Identify which cell holds the provided text, then report its (X, Y) central coordinate. 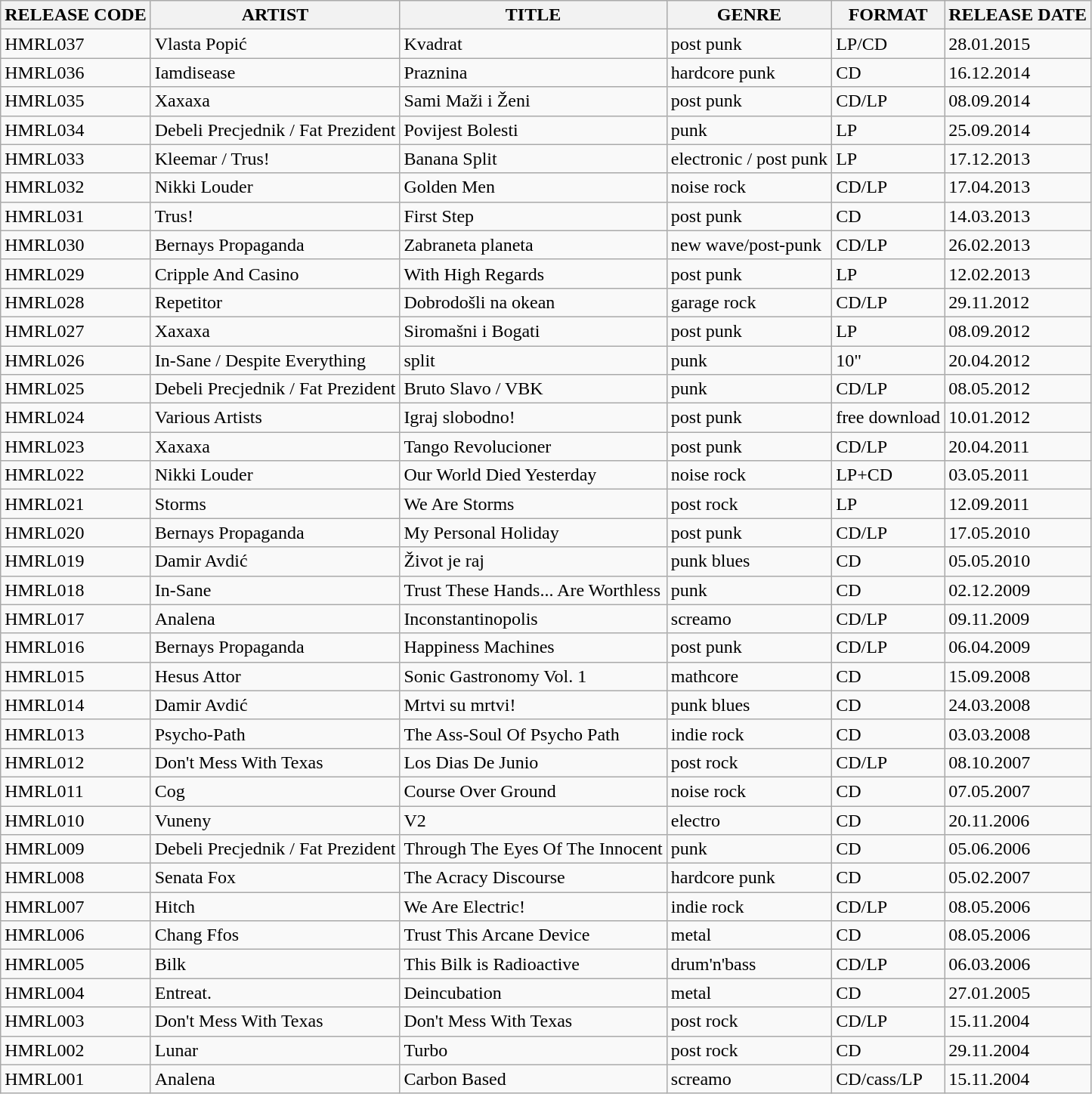
Deincubation (534, 993)
V2 (534, 820)
29.11.2012 (1018, 302)
14.03.2013 (1018, 216)
mathcore (749, 676)
10" (889, 360)
My Personal Holiday (534, 533)
HMRL027 (76, 331)
HMRL030 (76, 245)
Povijest Bolesti (534, 130)
LP/CD (889, 44)
HMRL029 (76, 273)
Happiness Machines (534, 647)
03.05.2011 (1018, 475)
Praznina (534, 73)
First Step (534, 216)
With High Regards (534, 273)
Dobrodošli na okean (534, 302)
HMRL028 (76, 302)
HMRL018 (76, 590)
Sami Maži i Ženi (534, 101)
HMRL037 (76, 44)
Our World Died Yesterday (534, 475)
In-Sane (275, 590)
Kleemar / Trus! (275, 159)
HMRL012 (76, 762)
28.01.2015 (1018, 44)
06.03.2006 (1018, 964)
Golden Men (534, 187)
20.04.2011 (1018, 447)
We Are Electric! (534, 907)
Various Artists (275, 418)
09.11.2009 (1018, 619)
HMRL005 (76, 964)
Carbon Based (534, 1079)
HMRL007 (76, 907)
HMRL034 (76, 130)
Turbo (534, 1050)
HMRL021 (76, 504)
HMRL009 (76, 849)
24.03.2008 (1018, 705)
Los Dias De Junio (534, 762)
electronic / post punk (749, 159)
In-Sane / Despite Everything (275, 360)
CD/cass/LP (889, 1079)
Sonic Gastronomy Vol. 1 (534, 676)
new wave/post-punk (749, 245)
garage rock (749, 302)
17.05.2010 (1018, 533)
27.01.2005 (1018, 993)
HMRL010 (76, 820)
20.04.2012 (1018, 360)
07.05.2007 (1018, 791)
HMRL036 (76, 73)
Entreat. (275, 993)
GENRE (749, 15)
Storms (275, 504)
06.04.2009 (1018, 647)
Bruto Slavo / VBK (534, 389)
Psycho-Path (275, 734)
RELEASE CODE (76, 15)
free download (889, 418)
HMRL033 (76, 159)
RELEASE DATE (1018, 15)
Zabraneta planeta (534, 245)
Trust This Arcane Device (534, 935)
HMRL024 (76, 418)
HMRL002 (76, 1050)
FORMAT (889, 15)
split (534, 360)
05.06.2006 (1018, 849)
We Are Storms (534, 504)
Through The Eyes Of The Innocent (534, 849)
15.09.2008 (1018, 676)
HMRL011 (76, 791)
12.09.2011 (1018, 504)
electro (749, 820)
HMRL022 (76, 475)
HMRL031 (76, 216)
17.12.2013 (1018, 159)
HMRL015 (76, 676)
08.05.2012 (1018, 389)
Vlasta Popić (275, 44)
08.09.2012 (1018, 331)
Repetitor (275, 302)
Igraj slobodno! (534, 418)
The Ass-Soul Of Psycho Path (534, 734)
Cog (275, 791)
Course Over Ground (534, 791)
05.02.2007 (1018, 878)
Iamdisease (275, 73)
HMRL020 (76, 533)
Bilk (275, 964)
Hitch (275, 907)
HMRL013 (76, 734)
Senata Fox (275, 878)
Chang Ffos (275, 935)
HMRL008 (76, 878)
25.09.2014 (1018, 130)
26.02.2013 (1018, 245)
HMRL035 (76, 101)
HMRL004 (76, 993)
Tango Revolucioner (534, 447)
HMRL023 (76, 447)
HMRL032 (76, 187)
Banana Split (534, 159)
HMRL025 (76, 389)
TITLE (534, 15)
Lunar (275, 1050)
08.10.2007 (1018, 762)
Cripple And Casino (275, 273)
12.02.2013 (1018, 273)
Mrtvi su mrtvi! (534, 705)
Kvadrat (534, 44)
HMRL006 (76, 935)
16.12.2014 (1018, 73)
drum'n'bass (749, 964)
Siromašni i Bogati (534, 331)
HMRL019 (76, 561)
LP+CD (889, 475)
17.04.2013 (1018, 187)
The Acracy Discourse (534, 878)
03.03.2008 (1018, 734)
ARTIST (275, 15)
10.01.2012 (1018, 418)
05.05.2010 (1018, 561)
29.11.2004 (1018, 1050)
02.12.2009 (1018, 590)
HMRL003 (76, 1021)
08.09.2014 (1018, 101)
Vuneny (275, 820)
Život je raj (534, 561)
Trus! (275, 216)
HMRL014 (76, 705)
20.11.2006 (1018, 820)
Inconstantinopolis (534, 619)
Trust These Hands... Are Worthless (534, 590)
HMRL001 (76, 1079)
This Bilk is Radioactive (534, 964)
HMRL017 (76, 619)
HMRL016 (76, 647)
Hesus Attor (275, 676)
HMRL026 (76, 360)
